From the cell containing the given text, extract its center point as (x, y) coordinate. 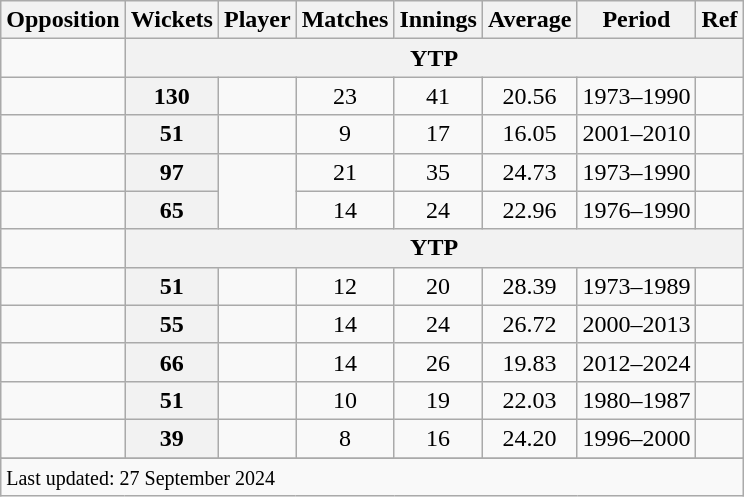
21 (345, 172)
97 (172, 172)
Matches (345, 20)
26 (438, 362)
Last updated: 27 September 2024 (372, 477)
Innings (438, 20)
9 (345, 134)
8 (345, 438)
23 (345, 96)
2000–2013 (636, 324)
Period (636, 20)
55 (172, 324)
17 (438, 134)
20.56 (530, 96)
Player (257, 20)
Average (530, 20)
Opposition (63, 20)
130 (172, 96)
24.73 (530, 172)
Wickets (172, 20)
26.72 (530, 324)
66 (172, 362)
2012–2024 (636, 362)
1996–2000 (636, 438)
10 (345, 400)
22.03 (530, 400)
65 (172, 210)
19.83 (530, 362)
22.96 (530, 210)
12 (345, 286)
20 (438, 286)
16 (438, 438)
1976–1990 (636, 210)
35 (438, 172)
41 (438, 96)
28.39 (530, 286)
1980–1987 (636, 400)
39 (172, 438)
19 (438, 400)
16.05 (530, 134)
1973–1989 (636, 286)
24.20 (530, 438)
2001–2010 (636, 134)
Ref (720, 20)
